Return (x, y) of the center of cell containing provided text 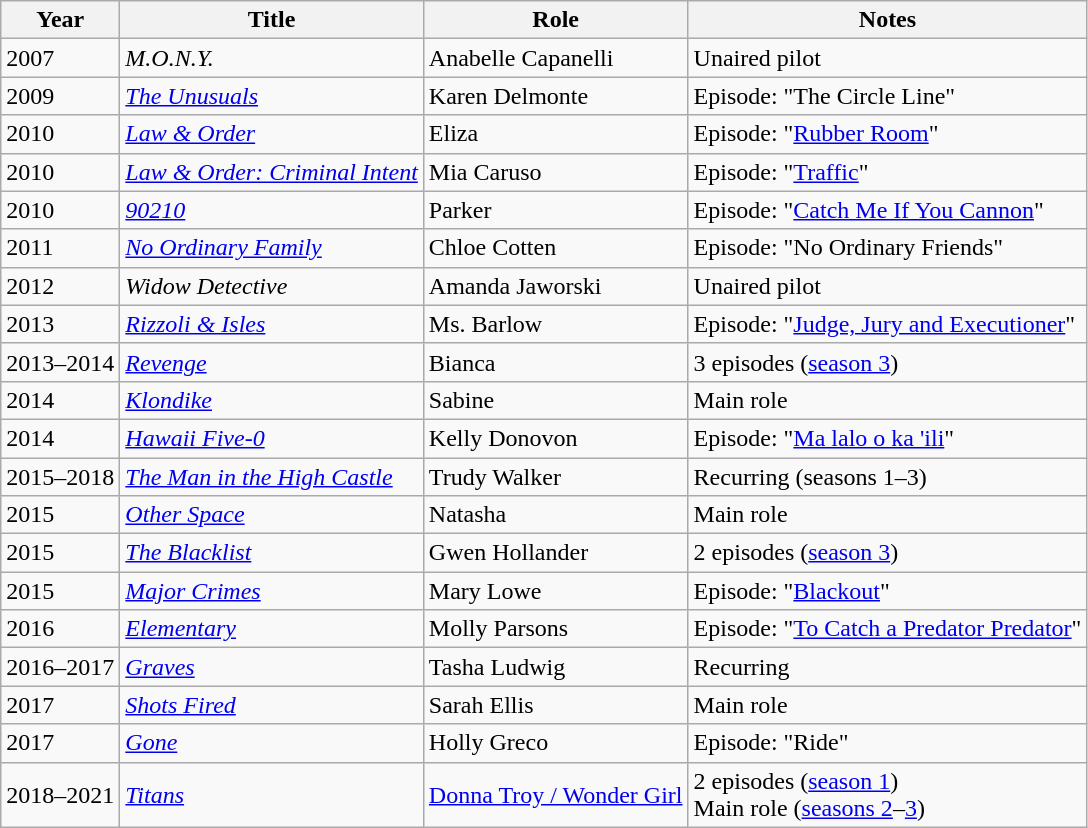
Role (556, 20)
2016 (60, 629)
Elementary (272, 629)
Law & Order (272, 134)
Widow Detective (272, 286)
Chloe Cotten (556, 248)
2013–2014 (60, 362)
Ms. Barlow (556, 324)
Episode: "Catch Me If You Cannon" (888, 210)
Recurring (888, 667)
M.O.N.Y. (272, 58)
2015–2018 (60, 477)
The Man in the High Castle (272, 477)
2 episodes (season 3) (888, 553)
Eliza (556, 134)
Notes (888, 20)
Trudy Walker (556, 477)
Bianca (556, 362)
Year (60, 20)
Amanda Jaworski (556, 286)
Revenge (272, 362)
2 episodes (season 1)Main role (seasons 2–3) (888, 794)
2012 (60, 286)
Major Crimes (272, 591)
Shots Fired (272, 705)
Sabine (556, 400)
Episode: "To Catch a Predator Predator" (888, 629)
Mary Lowe (556, 591)
Recurring (seasons 1–3) (888, 477)
2013 (60, 324)
No Ordinary Family (272, 248)
Episode: "Traffic" (888, 172)
The Blacklist (272, 553)
2009 (60, 96)
Episode: "Blackout" (888, 591)
Law & Order: Criminal Intent (272, 172)
Natasha (556, 515)
Episode: "Ma lalo o ka 'ili" (888, 438)
Tasha Ludwig (556, 667)
Title (272, 20)
The Unusuals (272, 96)
Donna Troy / Wonder Girl (556, 794)
Parker (556, 210)
Karen Delmonte (556, 96)
2007 (60, 58)
Mia Caruso (556, 172)
Hawaii Five-0 (272, 438)
90210 (272, 210)
Sarah Ellis (556, 705)
Graves (272, 667)
3 episodes (season 3) (888, 362)
Other Space (272, 515)
Kelly Donovon (556, 438)
Episode: "Ride" (888, 743)
Titans (272, 794)
Episode: "Rubber Room" (888, 134)
Gone (272, 743)
Anabelle Capanelli (556, 58)
Rizzoli & Isles (272, 324)
Episode: "Judge, Jury and Executioner" (888, 324)
2016–2017 (60, 667)
Klondike (272, 400)
Holly Greco (556, 743)
Episode: "No Ordinary Friends" (888, 248)
Molly Parsons (556, 629)
Gwen Hollander (556, 553)
2011 (60, 248)
Episode: "The Circle Line" (888, 96)
2018–2021 (60, 794)
